Extract the (x, y) coordinate from the center of the cell holding the provided text.  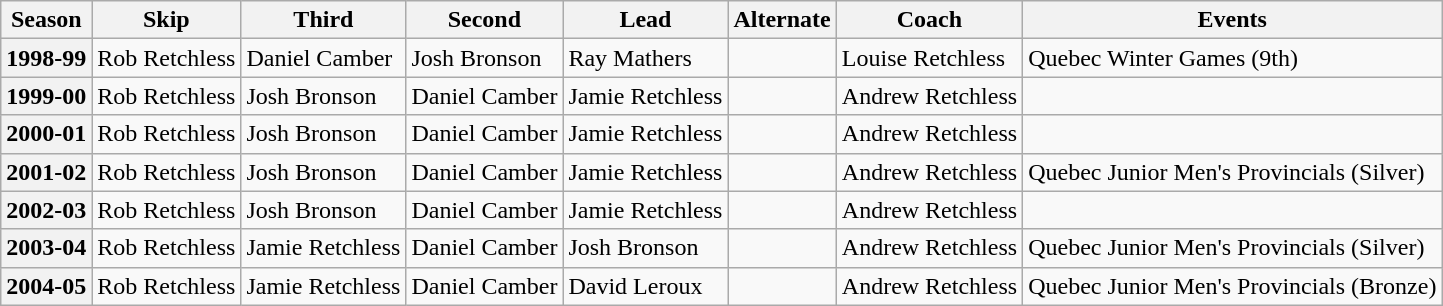
2000-01 (46, 134)
2002-03 (46, 210)
Skip (166, 20)
Third (324, 20)
Louise Retchless (929, 58)
Ray Mathers (646, 58)
Quebec Junior Men's Provincials (Bronze) (1232, 286)
1998-99 (46, 58)
1999-00 (46, 96)
Events (1232, 20)
Season (46, 20)
2001-02 (46, 172)
Alternate (782, 20)
Coach (929, 20)
Lead (646, 20)
2004-05 (46, 286)
Second (484, 20)
2003-04 (46, 248)
David Leroux (646, 286)
Quebec Winter Games (9th) (1232, 58)
